From the cell containing the given text, extract its center point as (X, Y) coordinate. 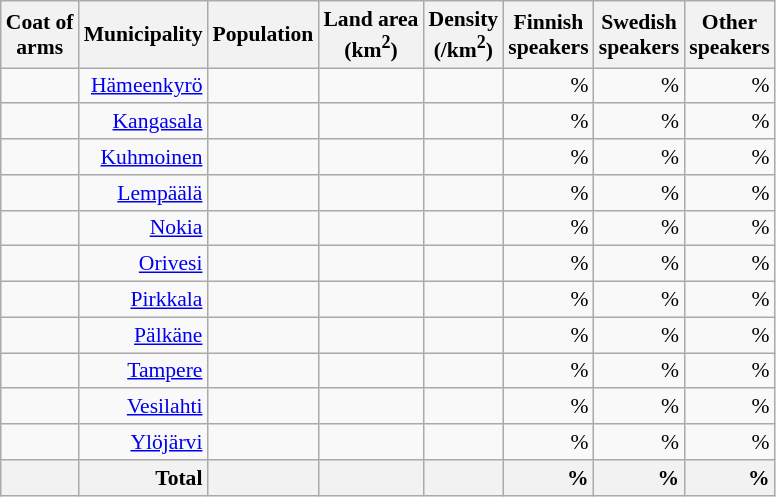
Population (262, 34)
Ylöjärvi (144, 442)
Municipality (144, 34)
Swedishspeakers (639, 34)
Vesilahti (144, 407)
Hämeenkyrö (144, 86)
Otherspeakers (729, 34)
Pirkkala (144, 300)
Coat ofarms (40, 34)
Lempäälä (144, 193)
Kuhmoinen (144, 157)
Density(/km2) (463, 34)
Tampere (144, 371)
Land area(km2) (370, 34)
Finnishspeakers (548, 34)
Nokia (144, 228)
Pälkäne (144, 335)
Orivesi (144, 264)
Total (144, 478)
Kangasala (144, 122)
